Scan for the cell matching the given text and deliver its (X, Y) coordinate at center. 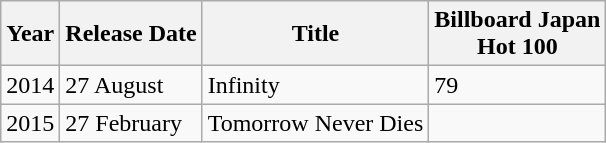
Billboard JapanHot 100 (518, 34)
79 (518, 85)
Tomorrow Never Dies (316, 123)
27 February (131, 123)
Release Date (131, 34)
Infinity (316, 85)
2015 (30, 123)
2014 (30, 85)
Year (30, 34)
Title (316, 34)
27 August (131, 85)
